Scan for the cell matching the given text and deliver its [x, y] coordinate at center. 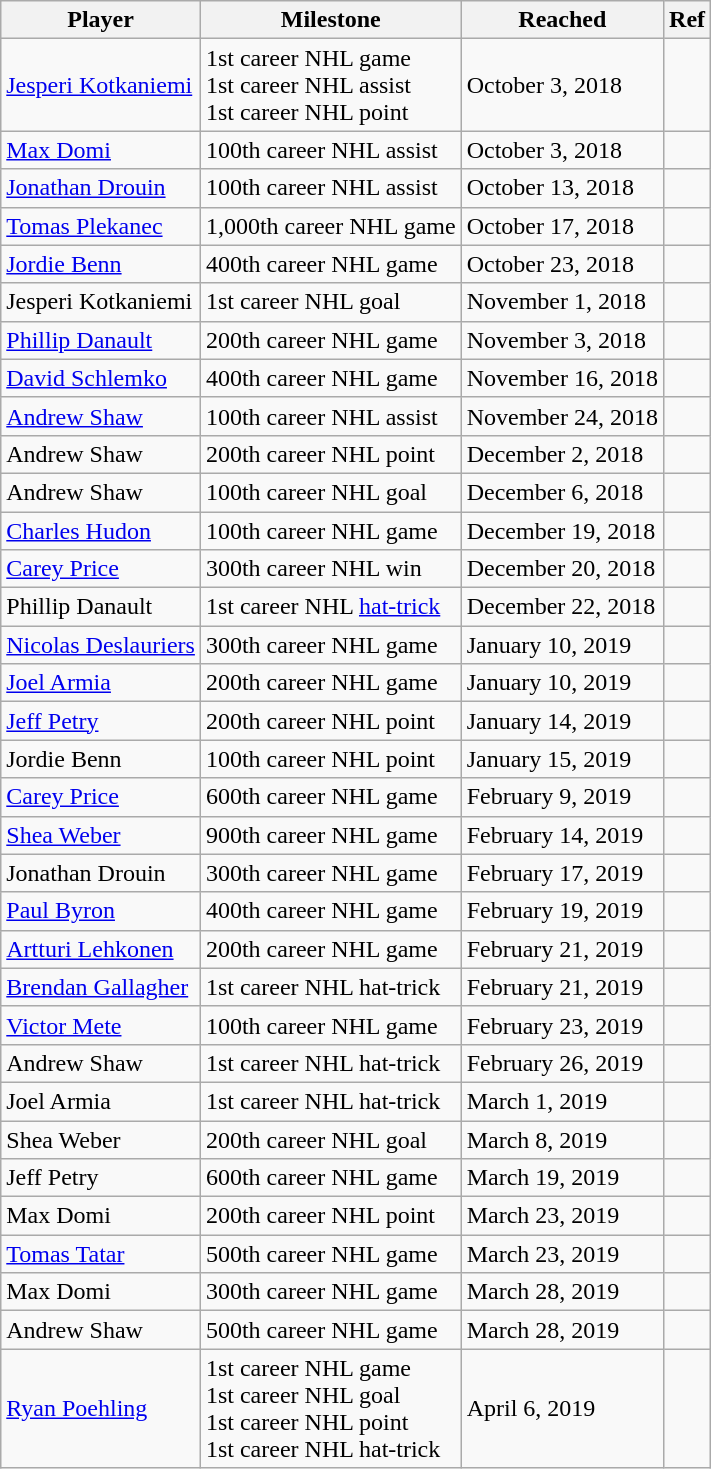
Charles Hudon [101, 531]
100th career NHL point [330, 759]
January 15, 2019 [562, 759]
Ryan Poehling [101, 1408]
February 9, 2019 [562, 797]
February 17, 2019 [562, 873]
Tomas Tatar [101, 1254]
March 19, 2019 [562, 1178]
December 6, 2018 [562, 492]
300th career NHL win [330, 569]
1st career NHL goal [330, 302]
Tomas Plekanec [101, 226]
Nicolas Deslauriers [101, 645]
March 8, 2019 [562, 1139]
December 19, 2018 [562, 531]
February 26, 2019 [562, 1063]
December 22, 2018 [562, 607]
Ref [688, 20]
March 1, 2019 [562, 1101]
Player [101, 20]
November 1, 2018 [562, 302]
April 6, 2019 [562, 1408]
Paul Byron [101, 911]
1,000th career NHL game [330, 226]
900th career NHL game [330, 835]
October 23, 2018 [562, 264]
November 16, 2018 [562, 378]
November 3, 2018 [562, 340]
February 23, 2019 [562, 1025]
November 24, 2018 [562, 416]
January 14, 2019 [562, 721]
Reached [562, 20]
December 2, 2018 [562, 454]
Artturi Lehkonen [101, 949]
December 20, 2018 [562, 569]
February 19, 2019 [562, 911]
1st career NHL game1st career NHL assist1st career NHL point [330, 85]
David Schlemko [101, 378]
200th career NHL goal [330, 1139]
100th career NHL goal [330, 492]
Victor Mete [101, 1025]
1st career NHL game1st career NHL goal1st career NHL point1st career NHL hat-trick [330, 1408]
October 13, 2018 [562, 188]
Brendan Gallagher [101, 987]
February 14, 2019 [562, 835]
October 17, 2018 [562, 226]
Milestone [330, 20]
